From the cell containing the given text, extract its center point as [x, y] coordinate. 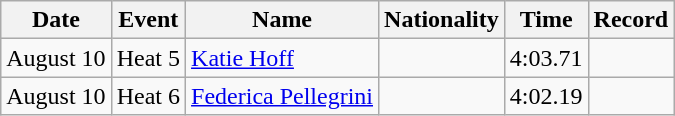
Federica Pellegrini [282, 96]
4:02.19 [546, 96]
Date [56, 20]
4:03.71 [546, 58]
Katie Hoff [282, 58]
Time [546, 20]
Event [148, 20]
Record [631, 20]
Heat 6 [148, 96]
Nationality [442, 20]
Name [282, 20]
Heat 5 [148, 58]
